Return (x, y) of the center of cell containing provided text 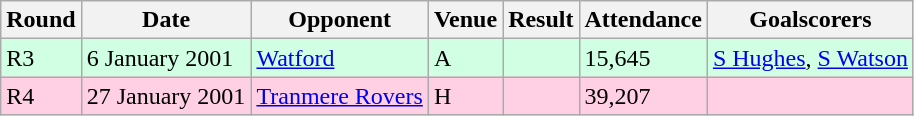
R3 (41, 58)
Venue (465, 20)
Tranmere Rovers (340, 96)
27 January 2001 (166, 96)
H (465, 96)
Result (541, 20)
Date (166, 20)
39,207 (643, 96)
Goalscorers (810, 20)
Watford (340, 58)
Round (41, 20)
S Hughes, S Watson (810, 58)
15,645 (643, 58)
A (465, 58)
Opponent (340, 20)
6 January 2001 (166, 58)
Attendance (643, 20)
R4 (41, 96)
